For the text-containing cell, return its midpoint in [X, Y] coordinate format. 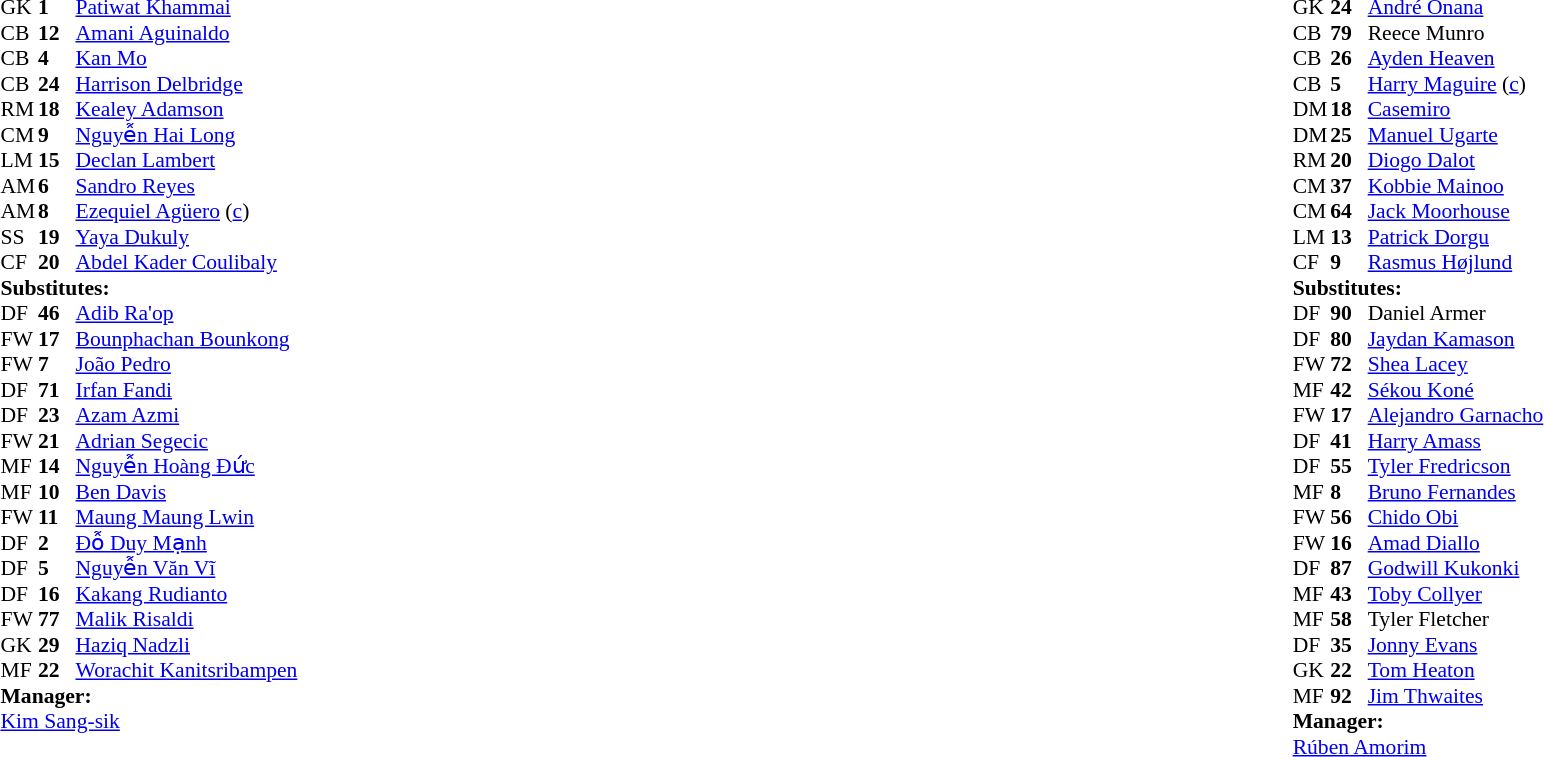
Rasmus Højlund [1456, 263]
Harry Maguire (c) [1456, 84]
41 [1349, 441]
Ben Davis [187, 492]
43 [1349, 594]
87 [1349, 569]
25 [1349, 135]
Sandro Reyes [187, 186]
Nguyễn Hai Long [187, 135]
19 [57, 237]
Ayden Heaven [1456, 59]
64 [1349, 211]
Daniel Armer [1456, 313]
Jonny Evans [1456, 645]
Alejandro Garnacho [1456, 415]
90 [1349, 313]
Maung Maung Lwin [187, 517]
SS [19, 237]
29 [57, 645]
Jack Moorhouse [1456, 211]
Harrison Delbridge [187, 84]
7 [57, 365]
71 [57, 390]
Nguyễn Hoàng Đức [187, 467]
Abdel Kader Coulibaly [187, 263]
Tom Heaton [1456, 671]
42 [1349, 390]
46 [57, 313]
Irfan Fandi [187, 390]
Casemiro [1456, 109]
Reece Munro [1456, 33]
12 [57, 33]
Declan Lambert [187, 161]
Kobbie Mainoo [1456, 186]
55 [1349, 467]
14 [57, 467]
João Pedro [187, 365]
80 [1349, 339]
Patrick Dorgu [1456, 237]
13 [1349, 237]
Malik Risaldi [187, 619]
Tyler Fletcher [1456, 619]
Chido Obi [1456, 517]
Jim Thwaites [1456, 696]
79 [1349, 33]
Adib Ra'op [187, 313]
26 [1349, 59]
Sékou Koné [1456, 390]
Diogo Dalot [1456, 161]
Shea Lacey [1456, 365]
23 [57, 415]
Haziq Nadzli [187, 645]
56 [1349, 517]
Tyler Fredricson [1456, 467]
10 [57, 492]
58 [1349, 619]
Jaydan Kamason [1456, 339]
72 [1349, 365]
Toby Collyer [1456, 594]
15 [57, 161]
4 [57, 59]
Kakang Rudianto [187, 594]
35 [1349, 645]
92 [1349, 696]
Kealey Adamson [187, 109]
Godwill Kukonki [1456, 569]
11 [57, 517]
Adrian Segecic [187, 441]
Bruno Fernandes [1456, 492]
Kan Mo [187, 59]
Harry Amass [1456, 441]
21 [57, 441]
Amani Aguinaldo [187, 33]
Yaya Dukuly [187, 237]
Ezequiel Agüero (c) [187, 211]
Đỗ Duy Mạnh [187, 543]
2 [57, 543]
Amad Diallo [1456, 543]
Kim Sang-sik [148, 721]
Worachit Kanitsribampen [187, 671]
24 [57, 84]
Manuel Ugarte [1456, 135]
Azam Azmi [187, 415]
6 [57, 186]
77 [57, 619]
Bounphachan Bounkong [187, 339]
37 [1349, 186]
Nguyễn Văn Vĩ [187, 569]
